For the text-containing cell, return its midpoint in (x, y) coordinate format. 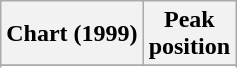
Peak position (189, 34)
Chart (1999) (72, 34)
